Return (X, Y) of the center of cell containing provided text 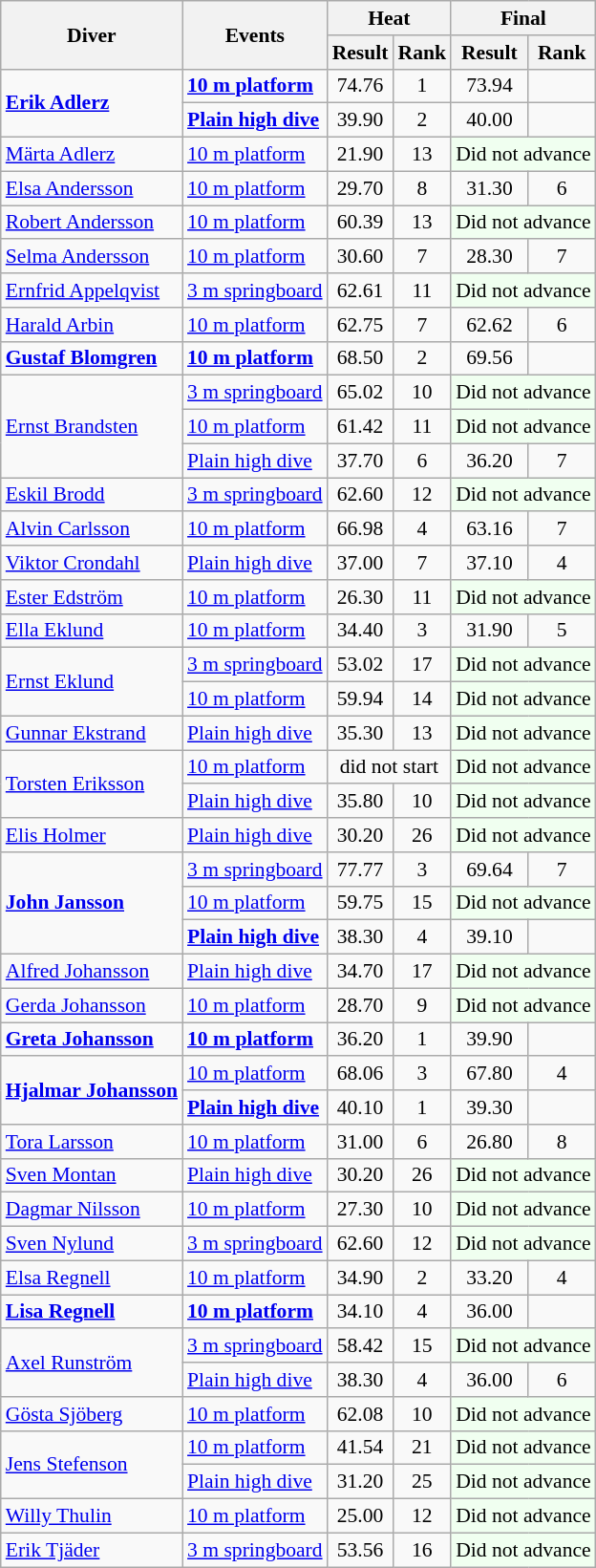
59.75 (361, 903)
28.30 (489, 257)
Axel Runström (92, 1363)
5 (562, 631)
9 (422, 1005)
69.56 (489, 358)
Sven Montan (92, 1175)
Heat (390, 18)
16 (422, 1550)
34.40 (361, 631)
25.00 (361, 1516)
Hjalmar Johansson (92, 1091)
Ernst Brandsten (92, 426)
Ella Eklund (92, 631)
Gerda Johansson (92, 1005)
35.30 (361, 733)
John Jansson (92, 904)
Robert Andersson (92, 223)
Elis Holmer (92, 835)
74.76 (361, 86)
37.00 (361, 563)
69.64 (489, 870)
Harald Arbin (92, 325)
28.70 (361, 1005)
26.30 (361, 597)
39.30 (489, 1107)
did not start (390, 767)
39.10 (489, 937)
27.30 (361, 1210)
Dagmar Nilsson (92, 1210)
14 (422, 699)
37.70 (361, 461)
31.90 (489, 631)
Alfred Johansson (92, 972)
Märta Adlerz (92, 155)
41.54 (361, 1448)
40.10 (361, 1107)
53.56 (361, 1550)
31.00 (361, 1142)
63.16 (489, 529)
34.90 (361, 1278)
26.80 (489, 1142)
59.94 (361, 699)
Willy Thulin (92, 1516)
Greta Johansson (92, 1040)
58.42 (361, 1346)
25 (422, 1482)
68.06 (361, 1074)
Diver (92, 34)
34.70 (361, 972)
65.02 (361, 393)
60.39 (361, 223)
Alvin Carlsson (92, 529)
Gösta Sjöberg (92, 1414)
Elsa Andersson (92, 188)
73.94 (489, 86)
68.50 (361, 358)
Tora Larsson (92, 1142)
53.02 (361, 665)
37.10 (489, 563)
Eskil Brodd (92, 495)
66.98 (361, 529)
Events (255, 34)
Selma Andersson (92, 257)
Ernst Eklund (92, 682)
Gustaf Blomgren (92, 358)
Ester Edström (92, 597)
Elsa Regnell (92, 1278)
Torsten Eriksson (92, 784)
62.62 (489, 325)
29.70 (361, 188)
31.20 (361, 1482)
21.90 (361, 155)
Viktor Crondahl (92, 563)
40.00 (489, 120)
67.80 (489, 1074)
34.10 (361, 1312)
Jens Stefenson (92, 1464)
Final (523, 18)
62.08 (361, 1414)
30.60 (361, 257)
62.75 (361, 325)
21 (422, 1448)
31.30 (489, 188)
35.80 (361, 802)
62.61 (361, 290)
77.77 (361, 870)
Lisa Regnell (92, 1312)
Sven Nylund (92, 1244)
Gunnar Ekstrand (92, 733)
33.20 (489, 1278)
Ernfrid Appelqvist (92, 290)
Erik Adlerz (92, 103)
61.42 (361, 427)
Erik Tjäder (92, 1550)
